Output the (x, y) coordinate of the center of the cell containing the given text.  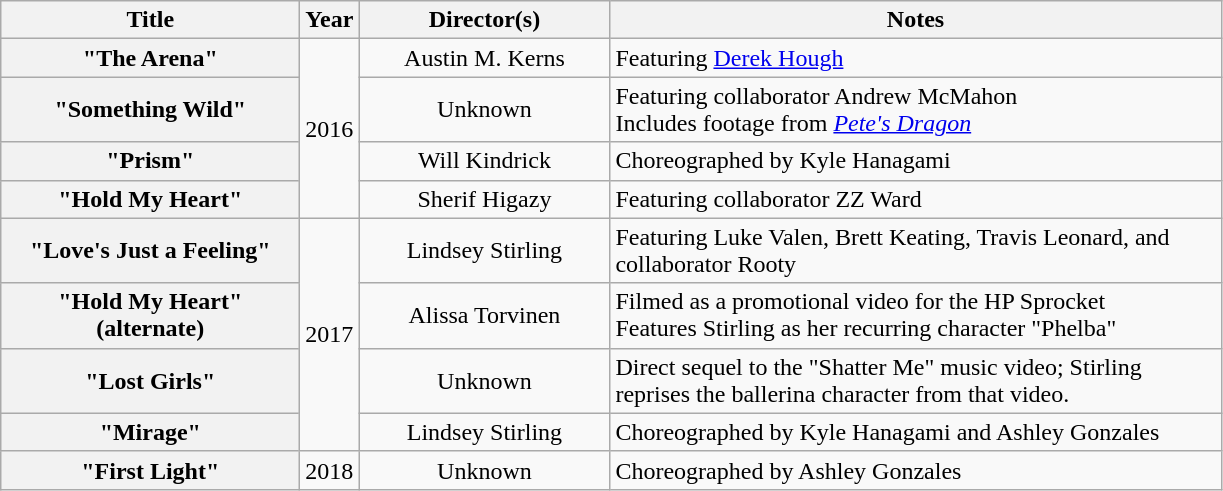
Austin M. Kerns (484, 58)
Alissa Torvinen (484, 316)
Choreographed by Ashley Gonzales (916, 470)
"Prism" (150, 161)
Featuring Derek Hough (916, 58)
Choreographed by Kyle Hanagami and Ashley Gonzales (916, 432)
Featuring collaborator ZZ Ward (916, 199)
Filmed as a promotional video for the HP Sprocket Features Stirling as her recurring character "Phelba" (916, 316)
"The Arena" (150, 58)
Year (330, 20)
2018 (330, 470)
"Something Wild" (150, 110)
Director(s) (484, 20)
"Love's Just a Feeling" (150, 250)
Featuring collaborator Andrew McMahonIncludes footage from Pete's Dragon (916, 110)
Title (150, 20)
"Hold My Heart" (150, 199)
Sherif Higazy (484, 199)
Notes (916, 20)
"Mirage" (150, 432)
Featuring Luke Valen, Brett Keating, Travis Leonard, and collaborator Rooty (916, 250)
"First Light" (150, 470)
Direct sequel to the "Shatter Me" music video; Stirling reprises the ballerina character from that video. (916, 380)
Choreographed by Kyle Hanagami (916, 161)
"Lost Girls" (150, 380)
2017 (330, 334)
"Hold My Heart" (alternate) (150, 316)
2016 (330, 128)
Will Kindrick (484, 161)
